Detect which cell encompasses the target text, then output its (X, Y) center coordinate. 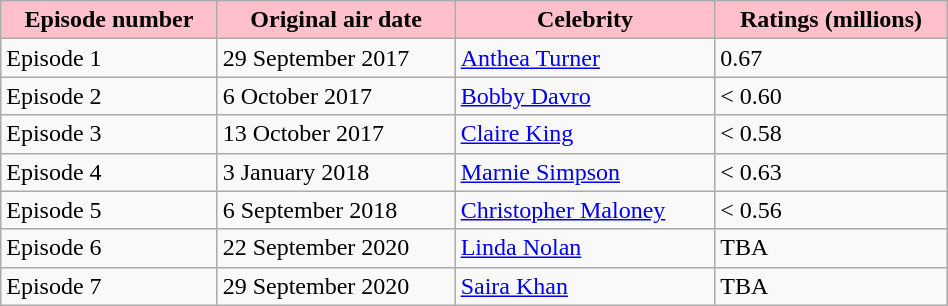
Episode 6 (109, 248)
Christopher Maloney (585, 210)
Episode 3 (109, 134)
< 0.58 (831, 134)
Anthea Turner (585, 58)
Marnie Simpson (585, 172)
6 September 2018 (336, 210)
Saira Khan (585, 286)
Episode 7 (109, 286)
Episode 4 (109, 172)
3 January 2018 (336, 172)
6 October 2017 (336, 96)
Original air date (336, 20)
< 0.56 (831, 210)
< 0.60 (831, 96)
Episode 1 (109, 58)
29 September 2020 (336, 286)
Ratings (millions) (831, 20)
Bobby Davro (585, 96)
Episode 5 (109, 210)
Episode 2 (109, 96)
22 September 2020 (336, 248)
Linda Nolan (585, 248)
0.67 (831, 58)
29 September 2017 (336, 58)
Episode number (109, 20)
13 October 2017 (336, 134)
Celebrity (585, 20)
Claire King (585, 134)
< 0.63 (831, 172)
